From the cell containing the given text, extract its center point as [x, y] coordinate. 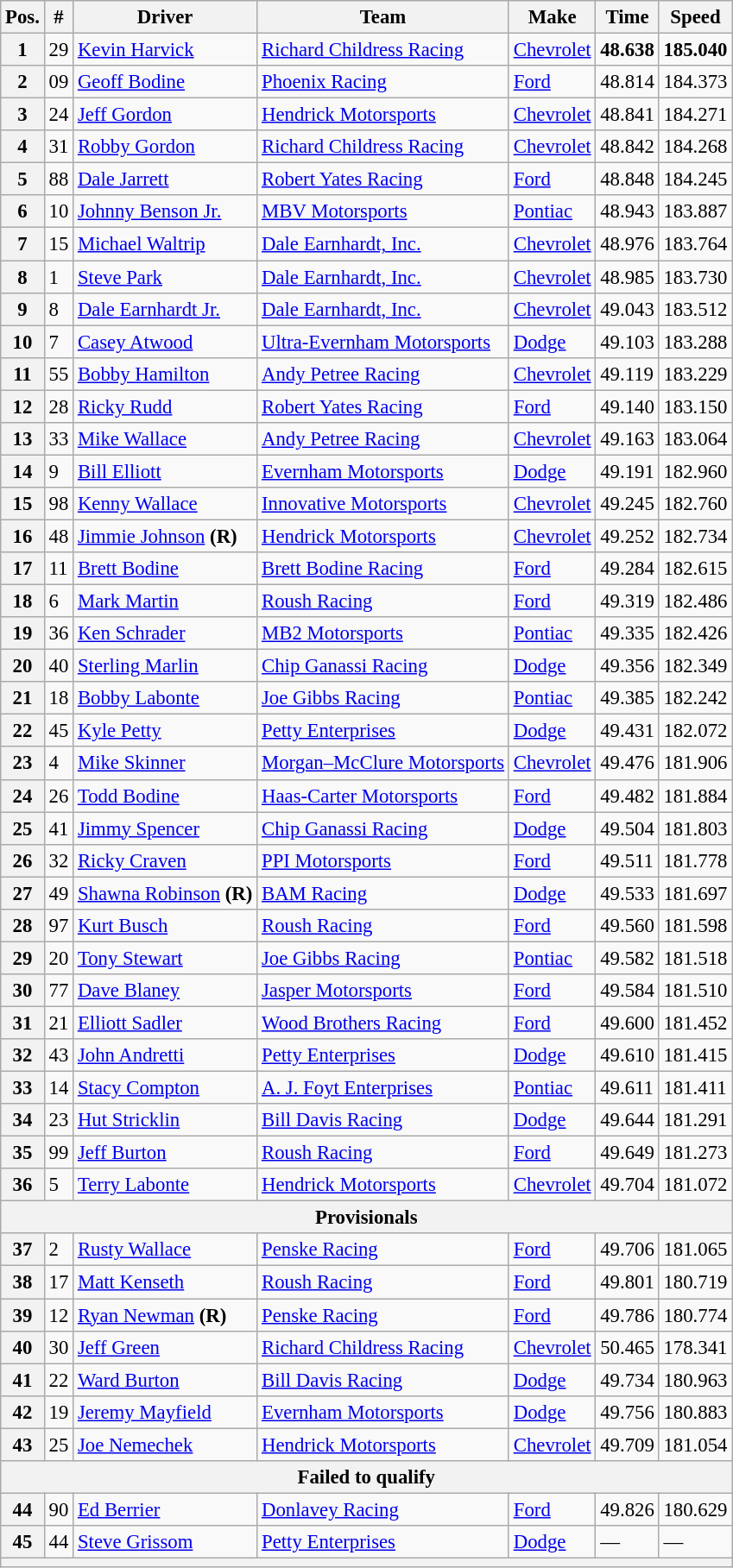
37 [22, 1250]
181.415 [696, 1055]
Shawna Robinson (R) [166, 893]
49.119 [627, 374]
Kevin Harvick [166, 50]
49.704 [627, 1185]
Innovative Motorsports [383, 504]
Morgan–McClure Motorsports [383, 764]
Ryan Newman (R) [166, 1315]
48.814 [627, 82]
Todd Bodine [166, 796]
MB2 Motorsports [383, 633]
181.273 [696, 1153]
182.960 [696, 471]
A. J. Foyt Enterprises [383, 1088]
Team [383, 17]
180.963 [696, 1380]
Dale Jarrett [166, 179]
48.985 [627, 277]
48.848 [627, 179]
183.150 [696, 406]
Speed [696, 17]
49.610 [627, 1055]
Bill Elliott [166, 471]
50.465 [627, 1347]
49.043 [627, 309]
49.826 [627, 1509]
48.638 [627, 50]
Joe Nemechek [166, 1445]
183.288 [696, 342]
35 [22, 1153]
MBV Motorsports [383, 211]
Phoenix Racing [383, 82]
Bobby Labonte [166, 698]
182.426 [696, 633]
49.756 [627, 1412]
181.065 [696, 1250]
181.054 [696, 1445]
48.976 [627, 244]
181.072 [696, 1185]
181.452 [696, 1023]
Kyle Petty [166, 731]
182.242 [696, 698]
185.040 [696, 50]
49 [59, 893]
Terry Labonte [166, 1185]
49.245 [627, 504]
182.615 [696, 569]
Jeff Burton [166, 1153]
180.883 [696, 1412]
Jeff Green [166, 1347]
Dave Blaney [166, 991]
49.560 [627, 926]
Brett Bodine [166, 569]
182.760 [696, 504]
181.778 [696, 860]
180.719 [696, 1282]
48.842 [627, 147]
Haas-Carter Motorsports [383, 796]
Mark Martin [166, 601]
49.582 [627, 958]
181.518 [696, 958]
182.486 [696, 601]
49.600 [627, 1023]
Kenny Wallace [166, 504]
183.064 [696, 439]
77 [59, 991]
Pos. [22, 17]
49.335 [627, 633]
49.533 [627, 893]
Bobby Hamilton [166, 374]
Geoff Bodine [166, 82]
Make [552, 17]
181.697 [696, 893]
49.140 [627, 406]
Steve Grissom [166, 1542]
183.229 [696, 374]
49.191 [627, 471]
49.611 [627, 1088]
183.764 [696, 244]
181.803 [696, 828]
Steve Park [166, 277]
49.511 [627, 860]
181.884 [696, 796]
49.709 [627, 1445]
Ultra-Evernham Motorsports [383, 342]
BAM Racing [383, 893]
49.476 [627, 764]
49.319 [627, 601]
184.245 [696, 179]
182.072 [696, 731]
Provisionals [366, 1218]
Jeff Gordon [166, 115]
Jimmy Spencer [166, 828]
Matt Kenseth [166, 1282]
49.734 [627, 1380]
John Andretti [166, 1055]
Ken Schrader [166, 633]
27 [22, 893]
184.268 [696, 147]
49.786 [627, 1315]
Robby Gordon [166, 147]
Failed to qualify [366, 1477]
181.291 [696, 1120]
90 [59, 1509]
Mike Skinner [166, 764]
181.411 [696, 1088]
88 [59, 179]
49.431 [627, 731]
Tony Stewart [166, 958]
Time [627, 17]
Driver [166, 17]
Kurt Busch [166, 926]
49.284 [627, 569]
49.649 [627, 1153]
182.349 [696, 666]
48 [59, 536]
Johnny Benson Jr. [166, 211]
49.706 [627, 1250]
180.629 [696, 1509]
48.943 [627, 211]
Jasper Motorsports [383, 991]
55 [59, 374]
49.801 [627, 1282]
184.271 [696, 115]
Mike Wallace [166, 439]
97 [59, 926]
49.584 [627, 991]
Casey Atwood [166, 342]
Donlavey Racing [383, 1509]
Brett Bodine Racing [383, 569]
Sterling Marlin [166, 666]
49.356 [627, 666]
Ricky Craven [166, 860]
Michael Waltrip [166, 244]
178.341 [696, 1347]
Rusty Wallace [166, 1250]
Dale Earnhardt Jr. [166, 309]
98 [59, 504]
49.385 [627, 698]
Ward Burton [166, 1380]
184.373 [696, 82]
Wood Brothers Racing [383, 1023]
3 [22, 115]
16 [22, 536]
Elliott Sadler [166, 1023]
42 [22, 1412]
99 [59, 1153]
183.730 [696, 277]
PPI Motorsports [383, 860]
Stacy Compton [166, 1088]
182.734 [696, 536]
49.504 [627, 828]
48.841 [627, 115]
181.510 [696, 991]
49.644 [627, 1120]
49.252 [627, 536]
Jeremy Mayfield [166, 1412]
Hut Stricklin [166, 1120]
Ricky Rudd [166, 406]
49.163 [627, 439]
Jimmie Johnson (R) [166, 536]
34 [22, 1120]
Ed Berrier [166, 1509]
38 [22, 1282]
183.512 [696, 309]
13 [22, 439]
39 [22, 1315]
180.774 [696, 1315]
181.598 [696, 926]
181.906 [696, 764]
# [59, 17]
49.103 [627, 342]
09 [59, 82]
49.482 [627, 796]
183.887 [696, 211]
